From the cell containing the given text, extract its center point as [x, y] coordinate. 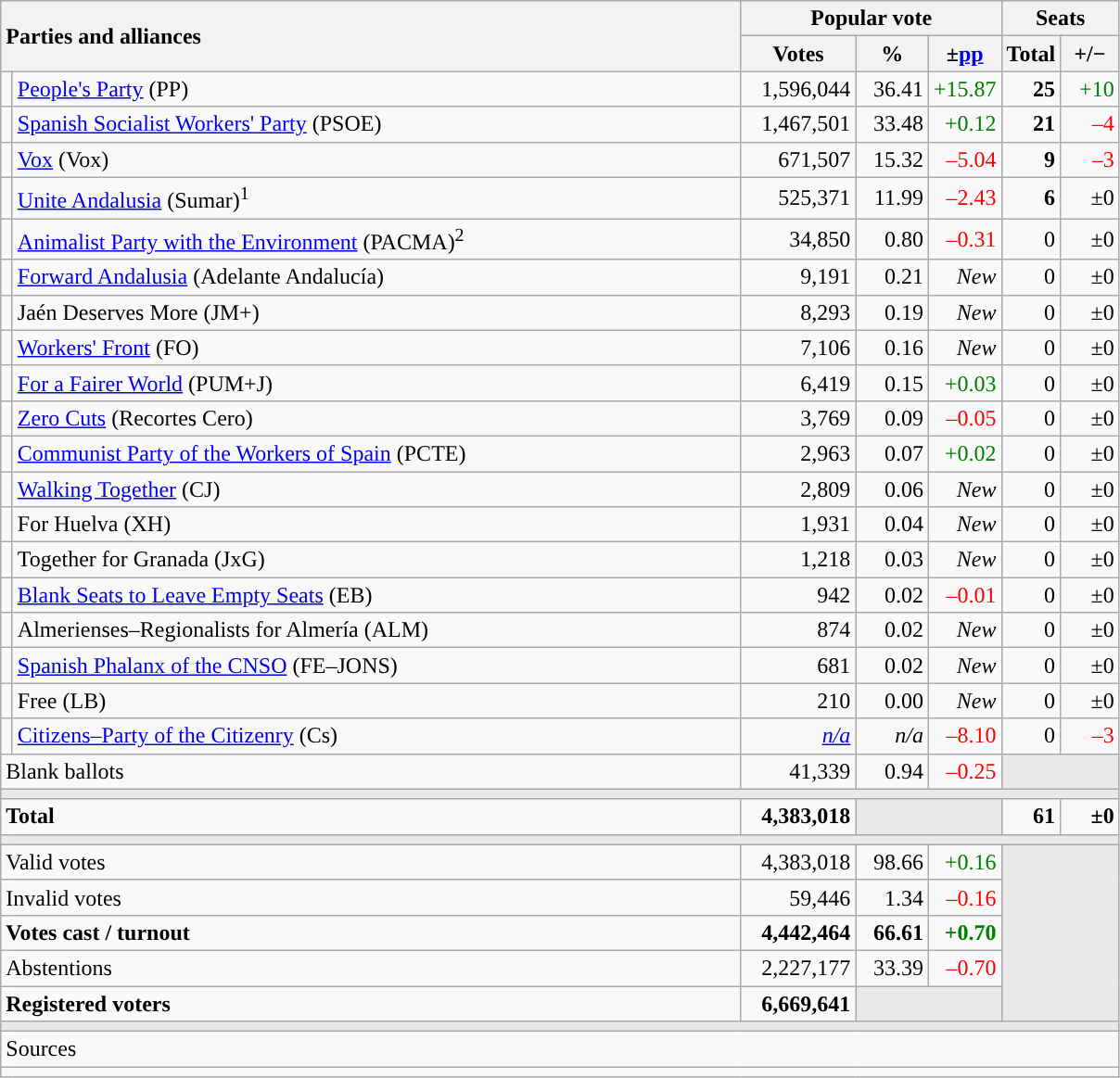
+0.02 [964, 453]
1,931 [798, 525]
For Huelva (XH) [376, 525]
–2.43 [964, 198]
Sources [560, 1049]
6 [1031, 198]
+0.16 [964, 862]
% [892, 54]
1,218 [798, 560]
0.09 [892, 418]
Citizens–Party of the Citizenry (Cs) [376, 736]
–0.31 [964, 239]
2,809 [798, 489]
Zero Cuts (Recortes Cero) [376, 418]
Together for Granada (JxG) [376, 560]
Workers' Front (FO) [376, 348]
61 [1031, 817]
942 [798, 595]
41,339 [798, 771]
–5.04 [964, 159]
59,446 [798, 897]
0.15 [892, 383]
6,419 [798, 383]
66.61 [892, 932]
Blank Seats to Leave Empty Seats (EB) [376, 595]
25 [1031, 89]
0.94 [892, 771]
4,442,464 [798, 932]
Invalid votes [371, 897]
9 [1031, 159]
681 [798, 666]
Spanish Socialist Workers' Party (PSOE) [376, 124]
Spanish Phalanx of the CNSO (FE–JONS) [376, 666]
0.80 [892, 239]
34,850 [798, 239]
Votes [798, 54]
9,191 [798, 277]
Votes cast / turnout [371, 932]
7,106 [798, 348]
0.21 [892, 277]
Popular vote [872, 19]
Valid votes [371, 862]
1,467,501 [798, 124]
36.41 [892, 89]
Forward Andalusia (Adelante Andalucía) [376, 277]
1,596,044 [798, 89]
Vox (Vox) [376, 159]
Walking Together (CJ) [376, 489]
+0.70 [964, 932]
+0.03 [964, 383]
Animalist Party with the Environment (PACMA)2 [376, 239]
525,371 [798, 198]
Free (LB) [376, 701]
11.99 [892, 198]
1.34 [892, 897]
0.06 [892, 489]
+0.12 [964, 124]
6,669,641 [798, 1004]
Unite Andalusia (Sumar)1 [376, 198]
0.00 [892, 701]
+10 [1090, 89]
Blank ballots [371, 771]
2,227,177 [798, 968]
–8.10 [964, 736]
2,963 [798, 453]
210 [798, 701]
Registered voters [371, 1004]
–0.70 [964, 968]
15.32 [892, 159]
0.07 [892, 453]
0.16 [892, 348]
±pp [964, 54]
33.39 [892, 968]
0.04 [892, 525]
Jaén Deserves More (JM+) [376, 312]
People's Party (PP) [376, 89]
–4 [1090, 124]
874 [798, 630]
Communist Party of the Workers of Spain (PCTE) [376, 453]
Abstentions [371, 968]
Almerienses–Regionalists for Almería (ALM) [376, 630]
+/− [1090, 54]
671,507 [798, 159]
0.19 [892, 312]
+15.87 [964, 89]
–0.16 [964, 897]
For a Fairer World (PUM+J) [376, 383]
Parties and alliances [371, 36]
Seats [1061, 19]
–0.25 [964, 771]
–0.01 [964, 595]
3,769 [798, 418]
0.03 [892, 560]
21 [1031, 124]
–0.05 [964, 418]
33.48 [892, 124]
98.66 [892, 862]
8,293 [798, 312]
